Capture the cell that displays the provided text and extract its [x, y] central coordinate. 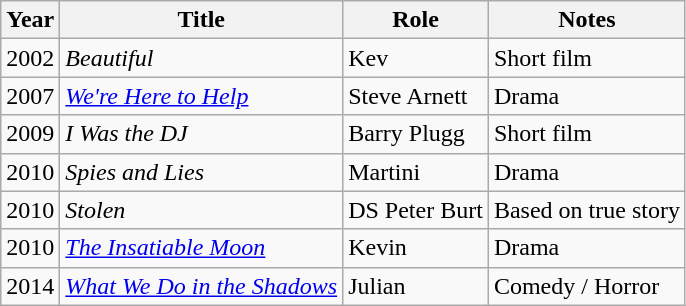
Steve Arnett [416, 96]
Kev [416, 58]
2014 [30, 286]
I Was the DJ [202, 134]
Kevin [416, 248]
Comedy / Horror [586, 286]
We're Here to Help [202, 96]
Stolen [202, 210]
What We Do in the Shadows [202, 286]
2007 [30, 96]
Beautiful [202, 58]
Julian [416, 286]
Year [30, 20]
2009 [30, 134]
Based on true story [586, 210]
2002 [30, 58]
Title [202, 20]
Martini [416, 172]
The Insatiable Moon [202, 248]
Spies and Lies [202, 172]
DS Peter Burt [416, 210]
Barry Plugg [416, 134]
Role [416, 20]
Notes [586, 20]
